Determine the [x, y] coordinate at the center of the cell enclosing the given text.  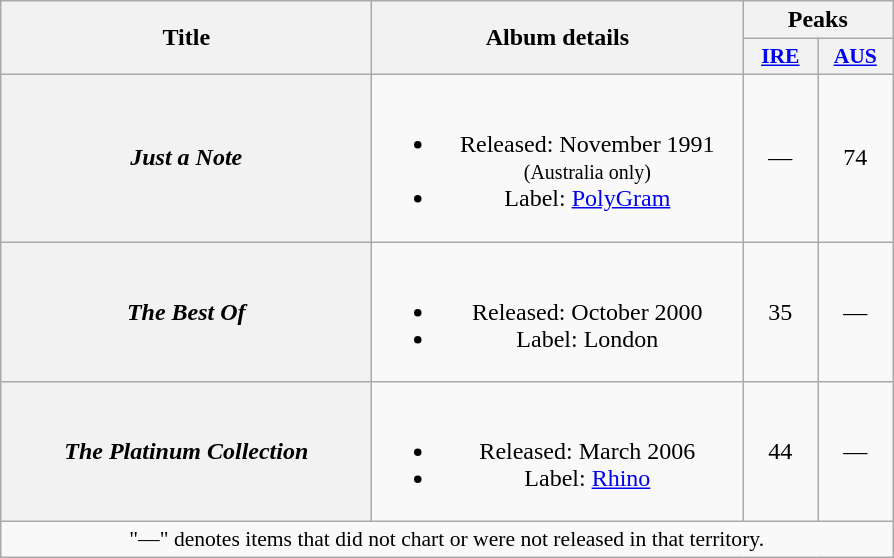
44 [780, 452]
The Platinum Collection [186, 452]
IRE [780, 57]
74 [856, 158]
Released: October 2000Label: London [558, 312]
AUS [856, 57]
The Best Of [186, 312]
"—" denotes items that did not chart or were not released in that territory. [447, 540]
Released: November 1991 (Australia only)Label: PolyGram [558, 158]
Released: March 2006Label: Rhino [558, 452]
Just a Note [186, 158]
Album details [558, 38]
Peaks [818, 20]
Title [186, 38]
35 [780, 312]
